Return the [x, y] coordinate for the center point of the cell that contains the specified text.  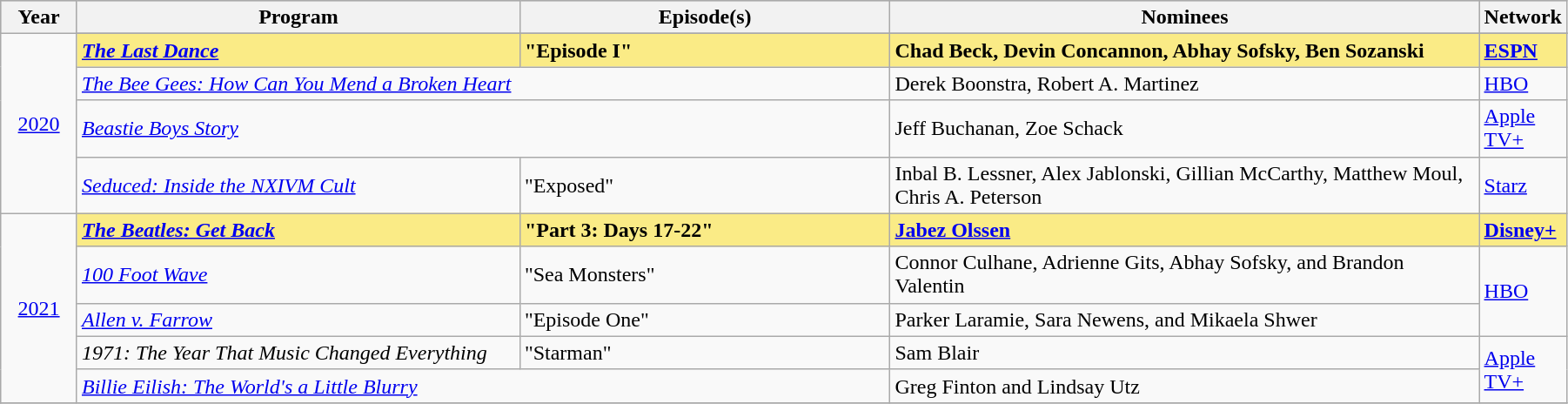
Episode(s) [705, 17]
Starz [1523, 185]
"Episode One" [705, 320]
Inbal B. Lessner, Alex Jablonski, Gillian McCarthy, Matthew Moul, Chris A. Peterson [1185, 185]
Disney+ [1523, 230]
Jabez Olssen [1185, 230]
100 Foot Wave [298, 275]
Billie Eilish: The World's a Little Blurry [484, 386]
"Part 3: Days 17-22" [705, 230]
"Exposed" [705, 185]
Program [298, 17]
1971: The Year That Music Changed Everything [298, 353]
Network [1523, 17]
"Starman" [705, 353]
2021 [39, 308]
"Episode I" [705, 50]
Derek Boonstra, Robert A. Martinez [1185, 84]
Allen v. Farrow [298, 320]
ESPN [1523, 50]
Chad Beck, Devin Concannon, Abhay Sofsky, Ben Sozanski [1185, 50]
Sam Blair [1185, 353]
Jeff Buchanan, Zoe Schack [1185, 129]
Connor Culhane, Adrienne Gits, Abhay Sofsky, and Brandon Valentin [1185, 275]
Beastie Boys Story [484, 129]
2020 [39, 124]
Seduced: Inside the NXIVM Cult [298, 185]
The Last Dance [298, 50]
Year [39, 17]
Greg Finton and Lindsay Utz [1185, 386]
Nominees [1185, 17]
The Bee Gees: How Can You Mend a Broken Heart [484, 84]
The Beatles: Get Back [298, 230]
Parker Laramie, Sara Newens, and Mikaela Shwer [1185, 320]
"Sea Monsters" [705, 275]
